Return the (x, y) coordinate for the center point of the cell that contains the specified text.  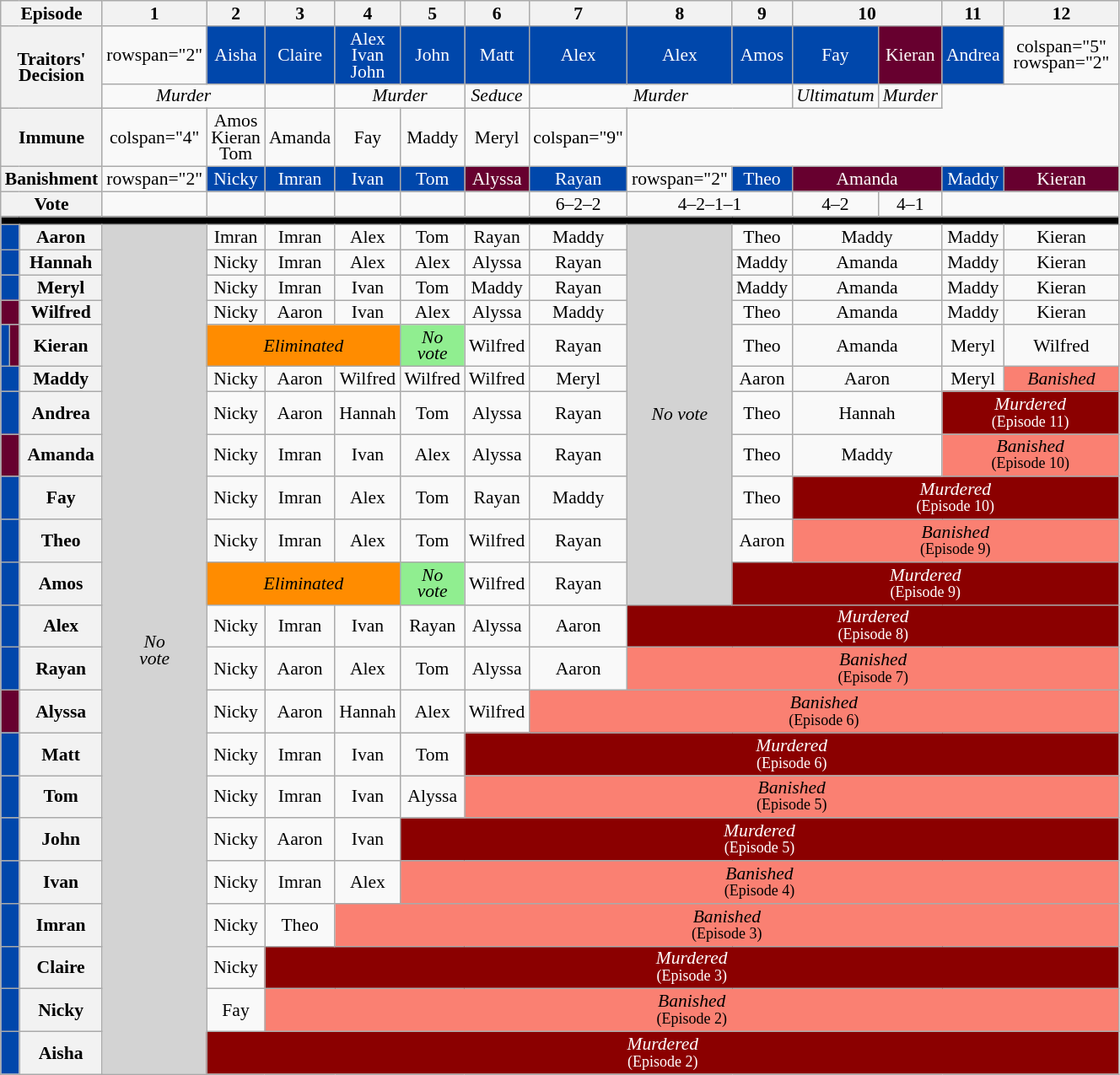
Murdered (Episode 3) (692, 968)
Murdered (Episode 10) (955, 499)
Episode (51, 13)
Murdered (Episode 2) (663, 1054)
Ultimatum (835, 96)
Vote (51, 204)
Traitors'Decision (51, 67)
Seduce (497, 96)
Banishment (51, 180)
5 (433, 13)
6–2–2 (579, 204)
Murdered (Episode 9) (926, 583)
Banished (Episode 7) (873, 669)
Banished (Episode 5) (792, 798)
Banished (1062, 379)
colspan="4" (154, 138)
6 (497, 13)
4 (368, 13)
Banished (Episode 6) (823, 712)
7 (579, 13)
AlexIvanJohn (368, 56)
Novote (154, 649)
4–2 (835, 204)
4–1 (911, 204)
Banished (Episode 9) (955, 541)
8 (680, 13)
Murdered (Episode 11) (1031, 413)
4–2–1–1 (710, 204)
2 (236, 13)
1 (154, 13)
9 (762, 13)
Banished (Episode 4) (760, 882)
colspan="5" rowspan="2" (1062, 56)
11 (973, 13)
Banished (Episode 10) (1031, 455)
Banished (Episode 2) (692, 1010)
Murdered (Episode 5) (760, 840)
Murdered (Episode 6) (792, 754)
10 (867, 13)
Immune (51, 138)
colspan="9" (579, 138)
3 (300, 13)
Murdered (Episode 8) (873, 626)
12 (1062, 13)
Banished (Episode 3) (727, 926)
AmosKieranTom (236, 138)
